Determine the (X, Y) coordinate at the center of the cell enclosing the given text.  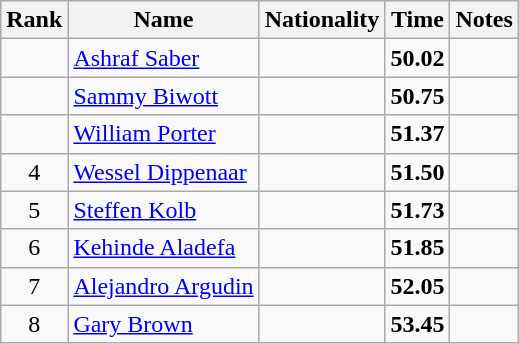
53.45 (418, 324)
Gary Brown (164, 324)
Rank (34, 20)
8 (34, 324)
Notes (484, 20)
Sammy Biwott (164, 96)
51.37 (418, 134)
Kehinde Aladefa (164, 248)
Time (418, 20)
Nationality (322, 20)
7 (34, 286)
51.85 (418, 248)
Alejandro Argudin (164, 286)
52.05 (418, 286)
6 (34, 248)
Name (164, 20)
4 (34, 172)
51.73 (418, 210)
Wessel Dippenaar (164, 172)
50.02 (418, 58)
William Porter (164, 134)
51.50 (418, 172)
Steffen Kolb (164, 210)
Ashraf Saber (164, 58)
5 (34, 210)
50.75 (418, 96)
